Locate the cell with the specified text and output its [X, Y] center coordinate. 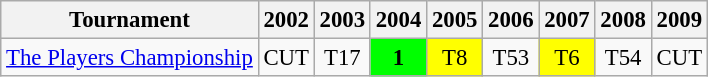
T54 [623, 58]
T53 [511, 58]
T8 [455, 58]
2004 [398, 20]
2005 [455, 20]
2006 [511, 20]
2007 [567, 20]
2003 [342, 20]
Tournament [130, 20]
2002 [286, 20]
2009 [679, 20]
The Players Championship [130, 58]
T17 [342, 58]
1 [398, 58]
2008 [623, 20]
T6 [567, 58]
